Search for the cell housing the specified text and yield its [x, y] center coordinate. 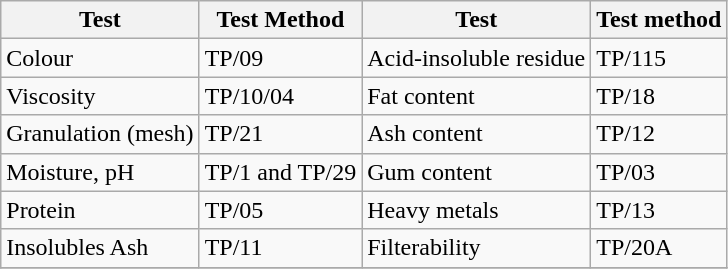
TP/11 [280, 248]
TP/12 [659, 134]
Heavy metals [476, 210]
Insolubles Ash [100, 248]
Viscosity [100, 96]
Gum content [476, 172]
TP/115 [659, 58]
TP/05 [280, 210]
TP/13 [659, 210]
Granulation (mesh) [100, 134]
Protein [100, 210]
Test method [659, 20]
TP/18 [659, 96]
TP/20A [659, 248]
Test Method [280, 20]
Moisture, pH [100, 172]
Colour [100, 58]
TP/03 [659, 172]
TP/09 [280, 58]
Ash content [476, 134]
Fat content [476, 96]
Filterability [476, 248]
TP/1 and TP/29 [280, 172]
Acid-insoluble residue [476, 58]
TP/21 [280, 134]
TP/10/04 [280, 96]
